Extract the (X, Y) coordinate from the center of the cell holding the provided text.  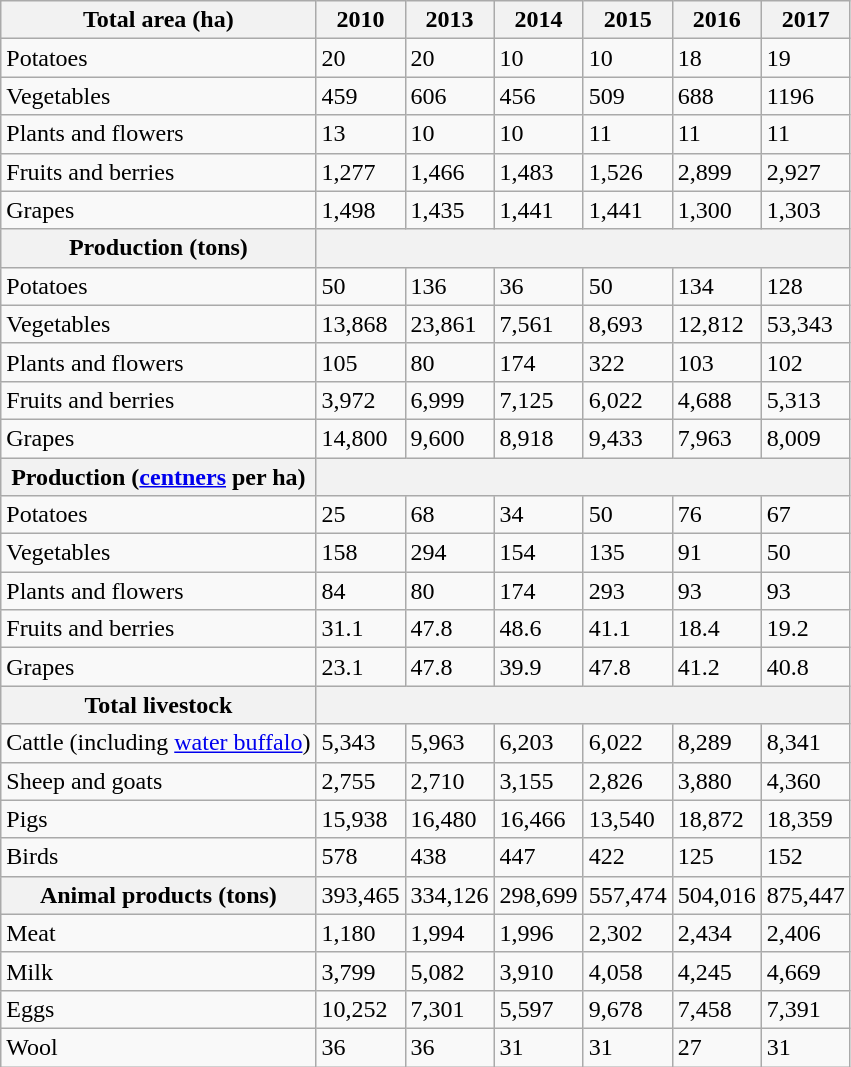
1,994 (450, 933)
2016 (716, 20)
1,483 (538, 172)
459 (360, 96)
447 (538, 857)
41.2 (716, 667)
1,466 (450, 172)
2,899 (716, 172)
18,872 (716, 819)
125 (716, 857)
13,868 (360, 324)
Wool (158, 1047)
68 (450, 515)
19 (806, 58)
7,458 (716, 1009)
25 (360, 515)
393,465 (360, 895)
4,058 (628, 971)
7,561 (538, 324)
67 (806, 515)
688 (716, 96)
7,963 (716, 438)
1,498 (360, 210)
9,678 (628, 1009)
31.1 (360, 629)
7,125 (538, 400)
40.8 (806, 667)
9,600 (450, 438)
8,918 (538, 438)
1,526 (628, 172)
5,597 (538, 1009)
76 (716, 515)
1,435 (450, 210)
18,359 (806, 819)
8,289 (716, 743)
1,303 (806, 210)
48.6 (538, 629)
456 (538, 96)
1,180 (360, 933)
158 (360, 553)
Total area (ha) (158, 20)
13 (360, 134)
294 (450, 553)
2,302 (628, 933)
14,800 (360, 438)
103 (716, 362)
Eggs (158, 1009)
504,016 (716, 895)
2,826 (628, 781)
41.1 (628, 629)
322 (628, 362)
53,343 (806, 324)
Birds (158, 857)
2010 (360, 20)
135 (628, 553)
Production (centners per ha) (158, 477)
5,082 (450, 971)
422 (628, 857)
23.1 (360, 667)
Cattle (including water buffalo) (158, 743)
3,910 (538, 971)
10,252 (360, 1009)
2017 (806, 20)
1,277 (360, 172)
2,927 (806, 172)
9,433 (628, 438)
Sheep and goats (158, 781)
Total livestock (158, 705)
19.2 (806, 629)
23,861 (450, 324)
875,447 (806, 895)
2013 (450, 20)
1,300 (716, 210)
102 (806, 362)
1,996 (538, 933)
3,972 (360, 400)
128 (806, 286)
2,406 (806, 933)
15,938 (360, 819)
4,688 (716, 400)
16,466 (538, 819)
293 (628, 591)
1196 (806, 96)
134 (716, 286)
3,155 (538, 781)
Animal products (tons) (158, 895)
3,880 (716, 781)
5,963 (450, 743)
13,540 (628, 819)
16,480 (450, 819)
Meat (158, 933)
12,812 (716, 324)
2,434 (716, 933)
18 (716, 58)
84 (360, 591)
6,999 (450, 400)
2014 (538, 20)
39.9 (538, 667)
438 (450, 857)
6,203 (538, 743)
5,313 (806, 400)
7,391 (806, 1009)
557,474 (628, 895)
154 (538, 553)
2015 (628, 20)
Pigs (158, 819)
8,009 (806, 438)
334,126 (450, 895)
2,710 (450, 781)
4,360 (806, 781)
8,341 (806, 743)
509 (628, 96)
Milk (158, 971)
2,755 (360, 781)
606 (450, 96)
34 (538, 515)
8,693 (628, 324)
298,699 (538, 895)
Production (tons) (158, 248)
136 (450, 286)
91 (716, 553)
4,669 (806, 971)
18.4 (716, 629)
105 (360, 362)
7,301 (450, 1009)
4,245 (716, 971)
3,799 (360, 971)
5,343 (360, 743)
152 (806, 857)
27 (716, 1047)
578 (360, 857)
